Capture the cell that displays the provided text and extract its [X, Y] central coordinate. 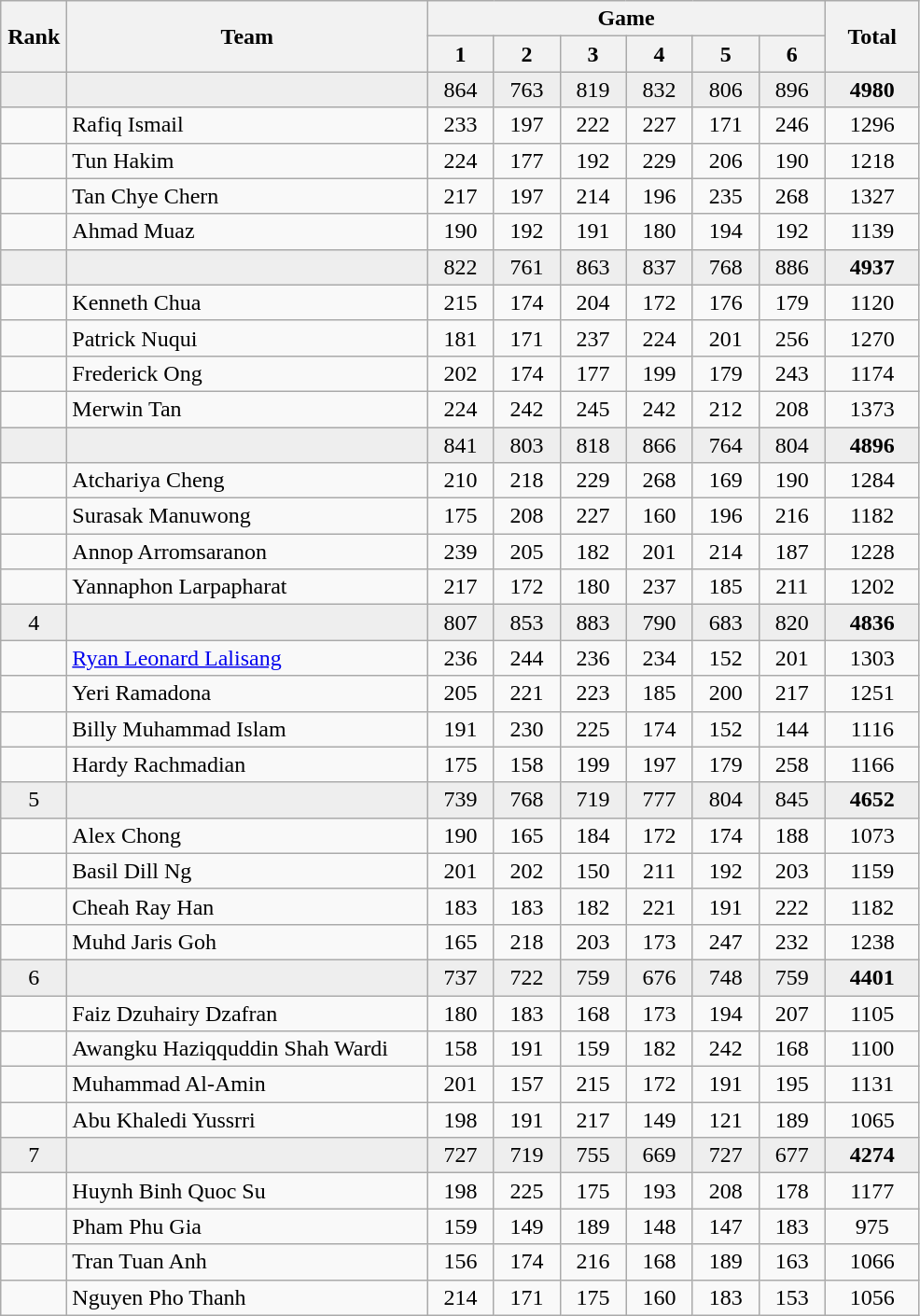
Patrick Nuqui [247, 338]
1228 [871, 552]
1159 [871, 871]
258 [791, 764]
188 [791, 835]
246 [791, 125]
156 [461, 1262]
Awangku Haziqquddin Shah Wardi [247, 1049]
243 [791, 373]
832 [659, 90]
Cheah Ray Han [247, 906]
1139 [871, 231]
737 [461, 977]
722 [526, 977]
244 [526, 658]
4652 [871, 800]
121 [726, 1120]
4274 [871, 1155]
Tun Hakim [247, 161]
206 [726, 161]
200 [726, 693]
886 [791, 267]
803 [526, 445]
1238 [871, 942]
1373 [871, 409]
195 [791, 1085]
1056 [871, 1297]
Tran Tuan Anh [247, 1262]
148 [659, 1226]
1073 [871, 835]
147 [726, 1226]
1296 [871, 125]
845 [791, 800]
4836 [871, 623]
1218 [871, 161]
204 [593, 302]
755 [593, 1155]
1066 [871, 1262]
184 [593, 835]
210 [461, 481]
866 [659, 445]
837 [659, 267]
Yeri Ramadona [247, 693]
Muhammad Al-Amin [247, 1085]
Ahmad Muaz [247, 231]
176 [726, 302]
1166 [871, 764]
1116 [871, 729]
806 [726, 90]
1100 [871, 1049]
Merwin Tan [247, 409]
144 [791, 729]
181 [461, 338]
Kenneth Chua [247, 302]
Annop Arromsaranon [247, 552]
1202 [871, 587]
Billy Muhammad Islam [247, 729]
Team [247, 36]
245 [593, 409]
Total [871, 36]
883 [593, 623]
178 [791, 1191]
1303 [871, 658]
157 [526, 1085]
223 [593, 693]
Ryan Leonard Lalisang [247, 658]
Game [626, 19]
763 [526, 90]
193 [659, 1191]
256 [791, 338]
187 [791, 552]
1065 [871, 1120]
1131 [871, 1085]
1105 [871, 1013]
1120 [871, 302]
863 [593, 267]
Basil Dill Ng [247, 871]
Rafiq Ismail [247, 125]
Hardy Rachmadian [247, 764]
Alex Chong [247, 835]
2 [526, 54]
Pham Phu Gia [247, 1226]
1270 [871, 338]
777 [659, 800]
1284 [871, 481]
790 [659, 623]
841 [461, 445]
1327 [871, 196]
Atchariya Cheng [247, 481]
233 [461, 125]
1174 [871, 373]
677 [791, 1155]
4980 [871, 90]
150 [593, 871]
234 [659, 658]
232 [791, 942]
169 [726, 481]
807 [461, 623]
Frederick Ong [247, 373]
239 [461, 552]
Huynh Binh Quoc Su [247, 1191]
819 [593, 90]
1 [461, 54]
Abu Khaledi Yussrri [247, 1120]
683 [726, 623]
235 [726, 196]
1251 [871, 693]
3 [593, 54]
212 [726, 409]
1177 [871, 1191]
Surasak Manuwong [247, 516]
153 [791, 1297]
896 [791, 90]
Yannaphon Larpapharat [247, 587]
822 [461, 267]
163 [791, 1262]
818 [593, 445]
Tan Chye Chern [247, 196]
Muhd Jaris Goh [247, 942]
4896 [871, 445]
739 [461, 800]
Rank [34, 36]
669 [659, 1155]
4937 [871, 267]
853 [526, 623]
4401 [871, 977]
Nguyen Pho Thanh [247, 1297]
748 [726, 977]
247 [726, 942]
820 [791, 623]
Faiz Dzuhairy Dzafran [247, 1013]
676 [659, 977]
7 [34, 1155]
975 [871, 1226]
764 [726, 445]
230 [526, 729]
761 [526, 267]
864 [461, 90]
207 [791, 1013]
